Detect which cell encompasses the target text, then output its (X, Y) center coordinate. 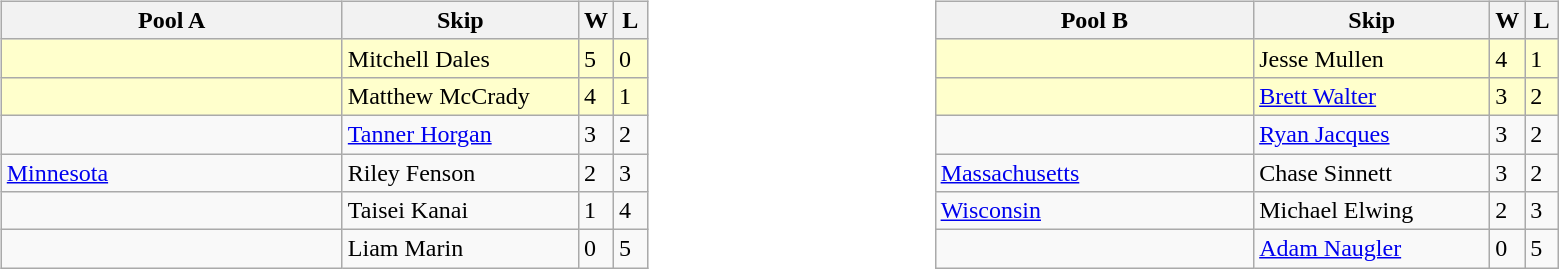
Tanner Horgan (460, 134)
Riley Fenson (460, 173)
Pool B (1094, 20)
Adam Naugler (1372, 249)
Chase Sinnett (1372, 173)
Massachusetts (1094, 173)
Taisei Kanai (460, 211)
Wisconsin (1094, 211)
Jesse Mullen (1372, 58)
Mitchell Dales (460, 58)
Brett Walter (1372, 96)
Matthew McCrady (460, 96)
Ryan Jacques (1372, 134)
Pool A (172, 20)
Michael Elwing (1372, 211)
Minnesota (172, 173)
Liam Marin (460, 249)
